For the text-containing cell, return its midpoint in (X, Y) coordinate format. 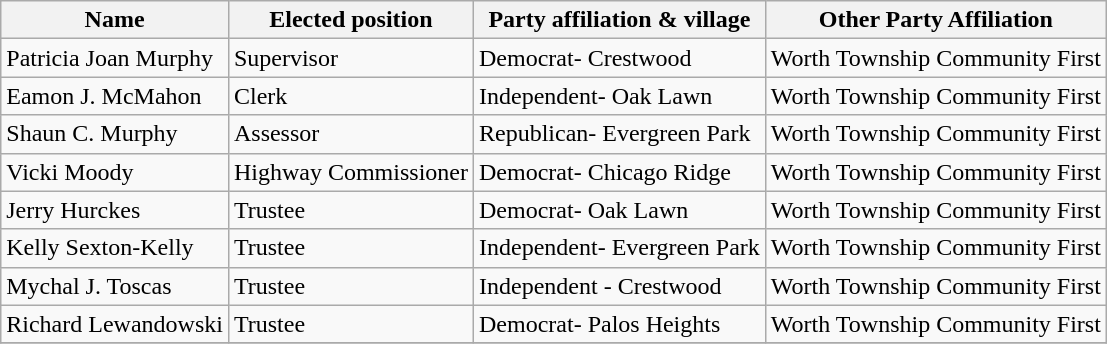
Independent- Oak Lawn (619, 96)
Supervisor (350, 58)
Independent - Crestwood (619, 286)
Elected position (350, 20)
Eamon J. McMahon (115, 96)
Democrat- Crestwood (619, 58)
Name (115, 20)
Democrat- Palos Heights (619, 324)
Highway Commissioner (350, 172)
Patricia Joan Murphy (115, 58)
Shaun C. Murphy (115, 134)
Party affiliation & village (619, 20)
Kelly Sexton-Kelly (115, 248)
Mychal J. Toscas (115, 286)
Clerk (350, 96)
Richard Lewandowski (115, 324)
Jerry Hurckes (115, 210)
Vicki Moody (115, 172)
Other Party Affiliation (936, 20)
Republican- Evergreen Park (619, 134)
Democrat- Oak Lawn (619, 210)
Assessor (350, 134)
Independent- Evergreen Park (619, 248)
Democrat- Chicago Ridge (619, 172)
